Output the [X, Y] coordinate of the center of the cell containing the given text.  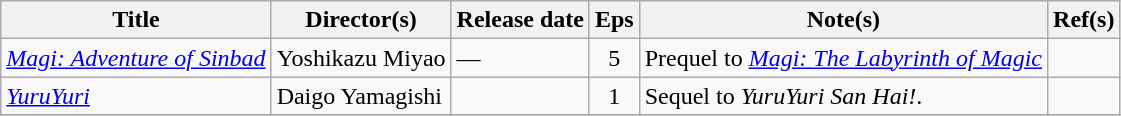
Release date [520, 20]
Sequel to YuruYuri San Hai!. [843, 96]
Magi: Adventure of Sinbad [136, 58]
Note(s) [843, 20]
1 [614, 96]
Eps [614, 20]
— [520, 58]
Ref(s) [1084, 20]
Director(s) [361, 20]
Prequel to Magi: The Labyrinth of Magic [843, 58]
Daigo Yamagishi [361, 96]
Title [136, 20]
YuruYuri [136, 96]
5 [614, 58]
Yoshikazu Miyao [361, 58]
